From the cell containing the given text, extract its center point as [x, y] coordinate. 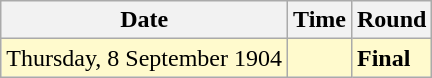
Time [320, 20]
Round [391, 20]
Thursday, 8 September 1904 [144, 58]
Date [144, 20]
Final [391, 58]
